Output the [X, Y] coordinate of the center of the cell containing the given text.  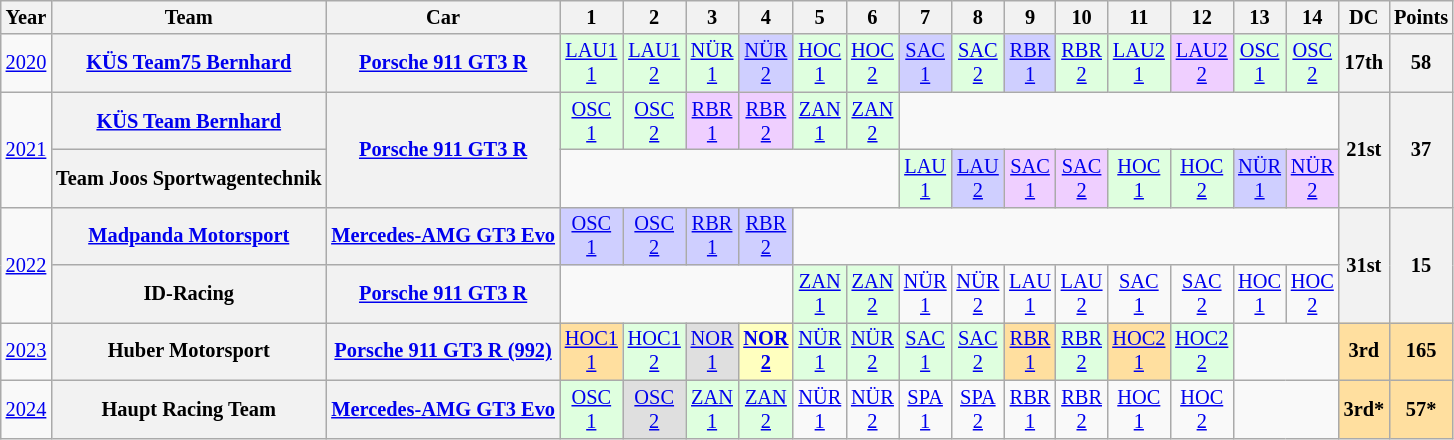
SPA2 [978, 409]
6 [872, 17]
3rd [1364, 351]
2023 [26, 351]
Year [26, 17]
15 [1421, 264]
5 [820, 17]
LAU12 [654, 63]
14 [1312, 17]
165 [1421, 351]
HOC11 [592, 351]
ID-Racing [188, 294]
HOC22 [1202, 351]
LAU22 [1202, 63]
37 [1421, 150]
KÜS Team Bernhard [188, 121]
Madpanda Motorsport [188, 236]
Haupt Racing Team [188, 409]
Porsche 911 GT3 R (992) [443, 351]
HOC21 [1138, 351]
Car [443, 17]
3rd* [1364, 409]
SPA1 [926, 409]
2020 [26, 63]
LAU11 [592, 63]
8 [978, 17]
NOR2 [766, 351]
NOR1 [712, 351]
4 [766, 17]
DC [1364, 17]
Team [188, 17]
Points [1421, 17]
2021 [26, 150]
31st [1364, 264]
21st [1364, 150]
10 [1082, 17]
7 [926, 17]
17th [1364, 63]
2 [654, 17]
12 [1202, 17]
3 [712, 17]
Huber Motorsport [188, 351]
HOC12 [654, 351]
58 [1421, 63]
1 [592, 17]
KÜS Team75 Bernhard [188, 63]
LAU21 [1138, 63]
2022 [26, 264]
11 [1138, 17]
2024 [26, 409]
57* [1421, 409]
9 [1030, 17]
13 [1260, 17]
Team Joos Sportwagentechnik [188, 178]
